Identify which cell holds the provided text, then report its (X, Y) central coordinate. 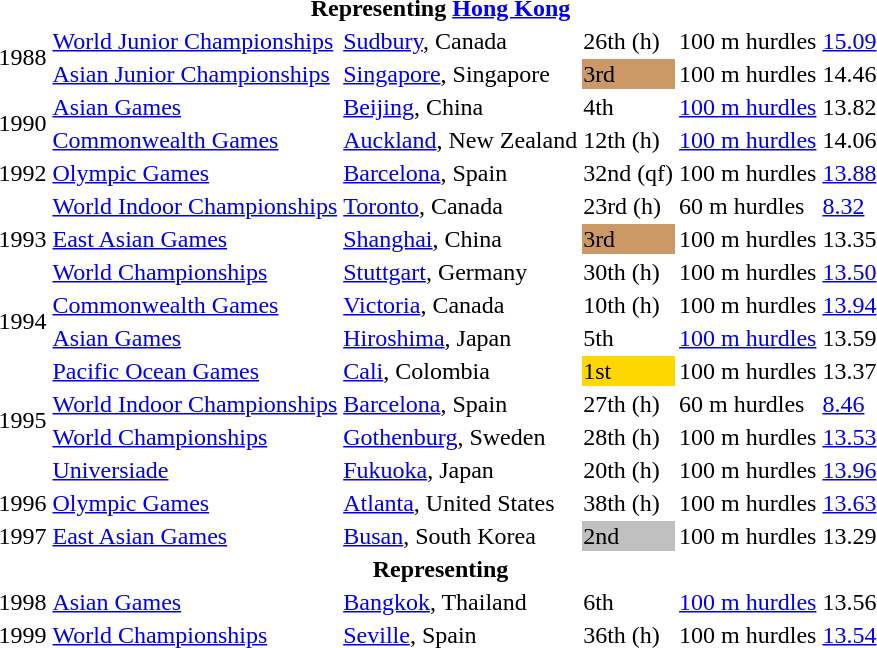
28th (h) (628, 437)
Beijing, China (460, 107)
Bangkok, Thailand (460, 602)
Pacific Ocean Games (195, 371)
Victoria, Canada (460, 305)
20th (h) (628, 470)
23rd (h) (628, 206)
6th (628, 602)
Asian Junior Championships (195, 74)
Sudbury, Canada (460, 41)
5th (628, 338)
Stuttgart, Germany (460, 272)
4th (628, 107)
Hiroshima, Japan (460, 338)
30th (h) (628, 272)
Busan, South Korea (460, 536)
Shanghai, China (460, 239)
32nd (qf) (628, 173)
Atlanta, United States (460, 503)
Cali, Colombia (460, 371)
Fukuoka, Japan (460, 470)
Toronto, Canada (460, 206)
26th (h) (628, 41)
Gothenburg, Sweden (460, 437)
2nd (628, 536)
World Junior Championships (195, 41)
1st (628, 371)
Singapore, Singapore (460, 74)
Auckland, New Zealand (460, 140)
27th (h) (628, 404)
10th (h) (628, 305)
38th (h) (628, 503)
Universiade (195, 470)
12th (h) (628, 140)
